Provide the (X, Y) coordinate of the cell's center where the given text is located.  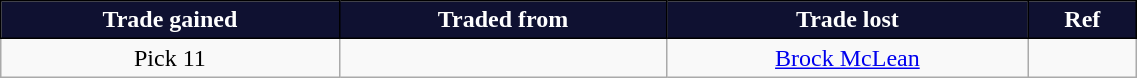
Trade gained (170, 20)
Ref (1082, 20)
Pick 11 (170, 58)
Traded from (503, 20)
Trade lost (848, 20)
Brock McLean (848, 58)
